Provide the [x, y] coordinate of the cell's center where the given text is located.  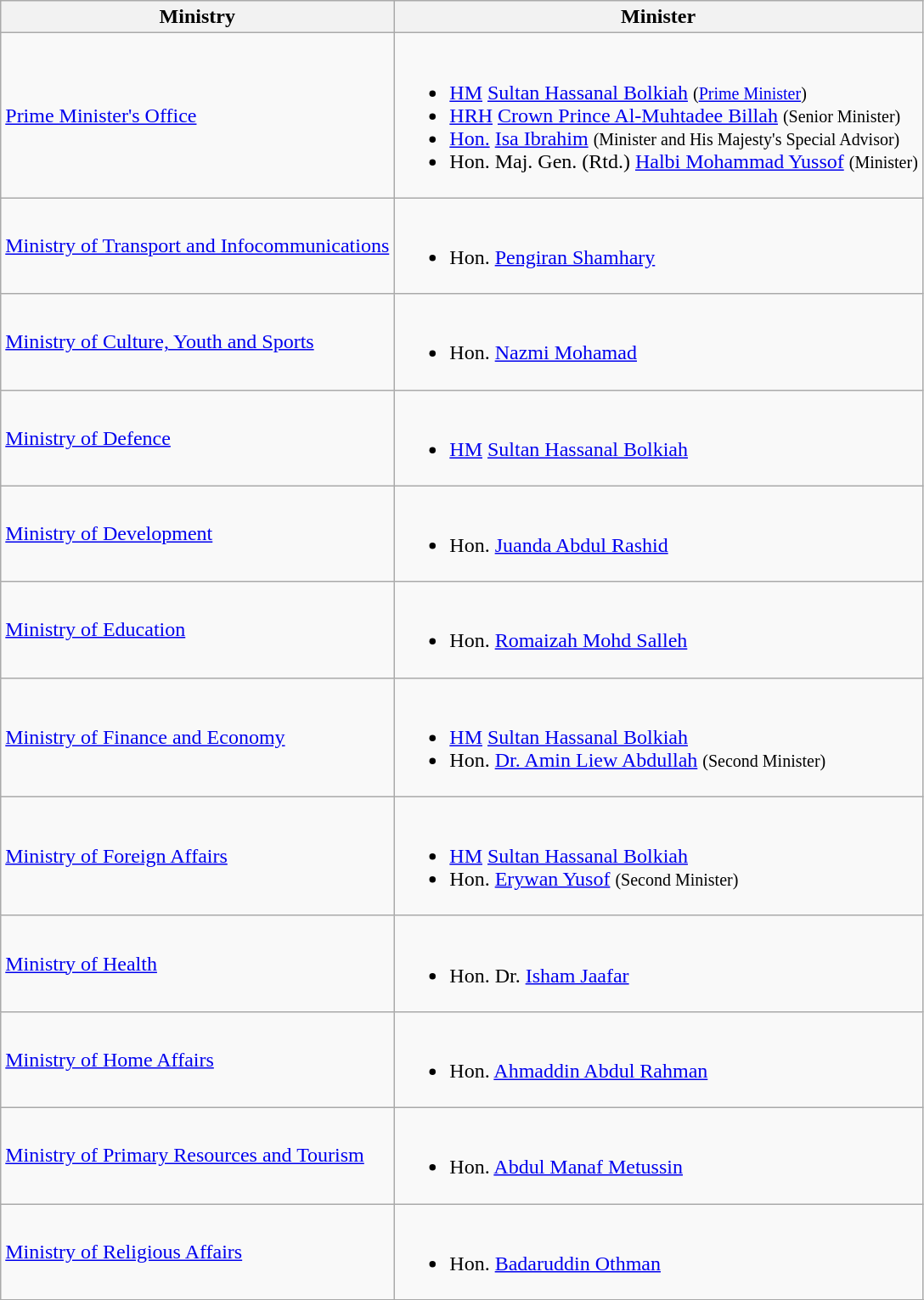
Hon. Dr. Isham Jaafar [659, 963]
Ministry of Culture, Youth and Sports [197, 341]
HM Sultan Hassanal BolkiahHon. Erywan Yusof (Second Minister) [659, 856]
Ministry [197, 17]
Hon. Juanda Abdul Rashid [659, 533]
Hon. Nazmi Mohamad [659, 341]
Ministry of Religious Affairs [197, 1252]
Ministry of Foreign Affairs [197, 856]
Ministry of Health [197, 963]
HM Sultan Hassanal Bolkiah [659, 438]
Ministry of Transport and Infocommunications [197, 246]
Ministry of Finance and Economy [197, 737]
Hon. Romaizah Mohd Salleh [659, 630]
Ministry of Education [197, 630]
Prime Minister's Office [197, 115]
Minister [659, 17]
HM Sultan Hassanal BolkiahHon. Dr. Amin Liew Abdullah (Second Minister) [659, 737]
Hon. Pengiran Shamhary [659, 246]
Hon. Badaruddin Othman [659, 1252]
Ministry of Development [197, 533]
Ministry of Primary Resources and Tourism [197, 1155]
Ministry of Home Affairs [197, 1060]
Hon. Abdul Manaf Metussin [659, 1155]
Ministry of Defence [197, 438]
Hon. Ahmaddin Abdul Rahman [659, 1060]
